Identify which cell holds the provided text, then report its [X, Y] central coordinate. 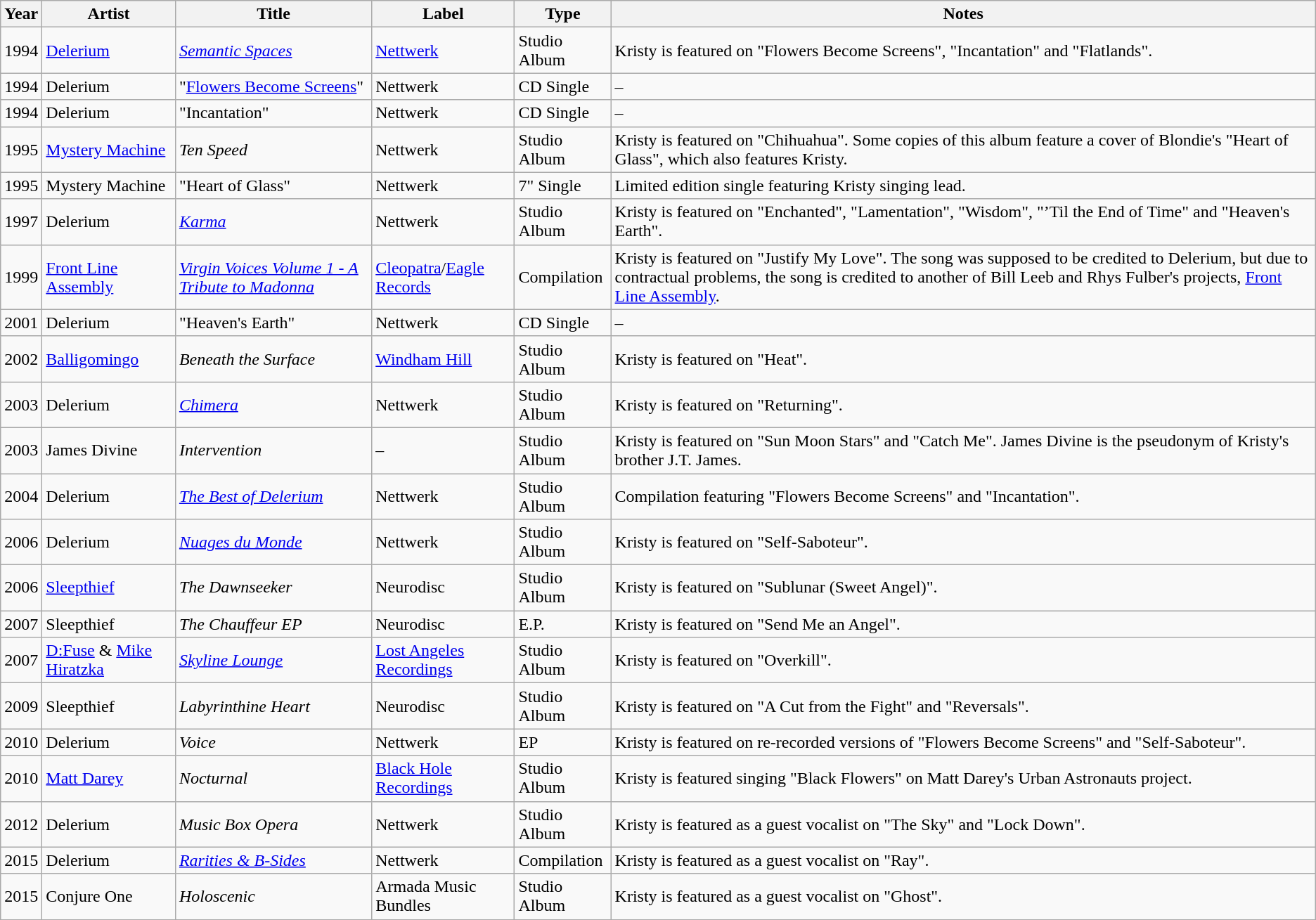
EP [562, 742]
Kristy is featured on "Flowers Become Screens", "Incantation" and "Flatlands". [963, 51]
The Chauffeur EP [273, 624]
"Heaven's Earth" [273, 323]
Kristy is featured on "Self-Saboteur". [963, 543]
Conjure One [109, 897]
Virgin Voices Volume 1 - A Tribute to Madonna [273, 277]
The Best of Delerium [273, 496]
Matt Darey [109, 779]
Beneath the Surface [273, 358]
Cleopatra/Eagle Records [443, 277]
Kristy is featured as a guest vocalist on "Ray". [963, 860]
2004 [21, 496]
Front Line Assembly [109, 277]
Rarities & B-Sides [273, 860]
Nocturnal [273, 779]
Holoscenic [273, 897]
Karma [273, 222]
Kristy is featured on "Send Me an Angel". [963, 624]
Title [273, 14]
Skyline Lounge [273, 661]
2012 [21, 824]
Artist [109, 14]
"Flowers Become Screens" [273, 86]
Semantic Spaces [273, 51]
Compilation featuring "Flowers Become Screens" and "Incantation". [963, 496]
7" Single [562, 186]
The Dawnseeker [273, 588]
Kristy is featured on "Enchanted", "Lamentation", "Wisdom", "’Til the End of Time" and "Heaven's Earth". [963, 222]
Kristy is featured on re-recorded versions of "Flowers Become Screens" and "Self-Saboteur". [963, 742]
Type [562, 14]
Nuages du Monde [273, 543]
Kristy is featured on "Sun Moon Stars" and "Catch Me". James Divine is the pseudonym of Kristy's brother J.T. James. [963, 450]
Kristy is featured on "Heat". [963, 358]
Windham Hill [443, 358]
Intervention [273, 450]
1999 [21, 277]
Black Hole Recordings [443, 779]
Kristy is featured on "A Cut from the Fight" and "Reversals". [963, 706]
Kristy is featured as a guest vocalist on "The Sky" and "Lock Down". [963, 824]
2009 [21, 706]
Voice [273, 742]
2001 [21, 323]
2002 [21, 358]
Ten Speed [273, 149]
Kristy is featured on "Overkill". [963, 661]
E.P. [562, 624]
Armada Music Bundles [443, 897]
Year [21, 14]
Chimera [273, 405]
Limited edition single featuring Kristy singing lead. [963, 186]
James Divine [109, 450]
Label [443, 14]
Kristy is featured on "Returning". [963, 405]
Balligomingo [109, 358]
Kristy is featured singing "Black Flowers" on Matt Darey's Urban Astronauts project. [963, 779]
Kristy is featured on "Sublunar (Sweet Angel)". [963, 588]
Labyrinthine Heart [273, 706]
Kristy is featured as a guest vocalist on "Ghost". [963, 897]
Music Box Opera [273, 824]
1997 [21, 222]
Notes [963, 14]
D:Fuse & Mike Hiratzka [109, 661]
"Incantation" [273, 113]
Kristy is featured on "Chihuahua". Some copies of this album feature a cover of Blondie's "Heart of Glass", which also features Kristy. [963, 149]
"Heart of Glass" [273, 186]
Lost Angeles Recordings [443, 661]
